Provide the [x, y] coordinate of the cell's center where the given text is located.  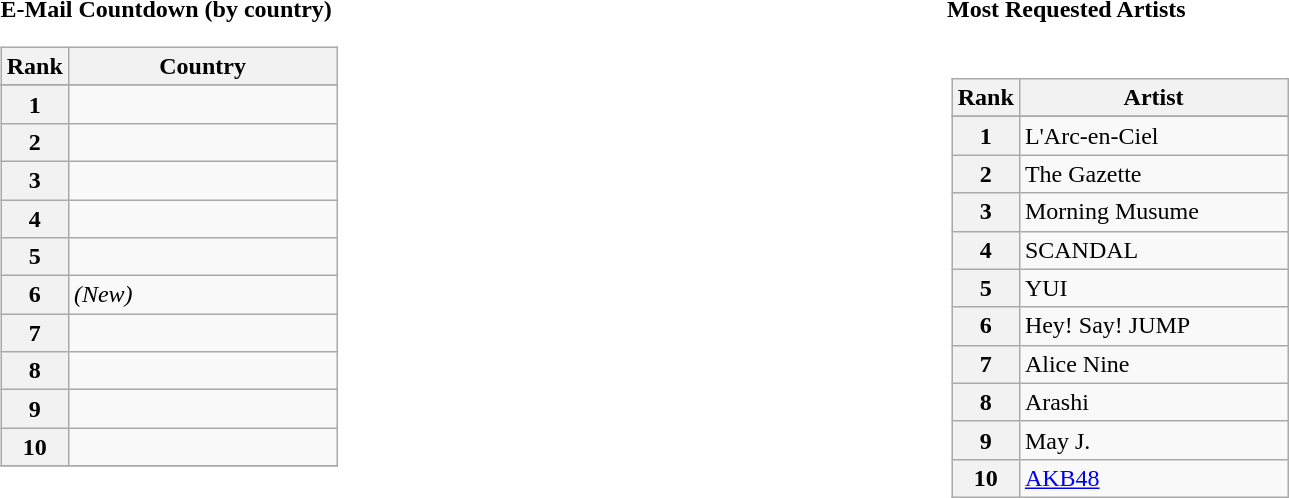
YUI [1153, 288]
The Gazette [1153, 174]
Country [202, 66]
Morning Musume [1153, 212]
AKB48 [1153, 478]
L'Arc-en-Ciel [1153, 136]
Arashi [1153, 402]
Alice Nine [1153, 364]
Hey! Say! JUMP [1153, 326]
Artist [1153, 98]
(New) [202, 295]
SCANDAL [1153, 250]
May J. [1153, 440]
